Determine the [x, y] coordinate at the center of the cell enclosing the given text.  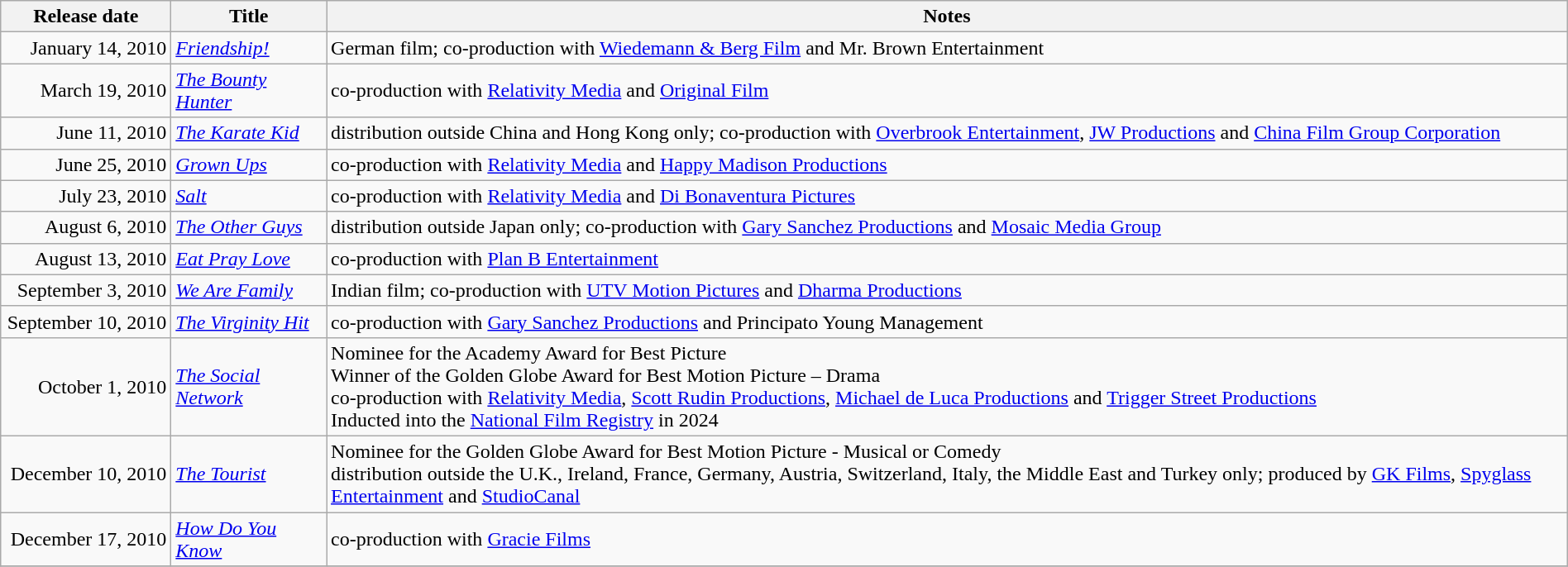
co-production with Relativity Media and Happy Madison Productions [948, 164]
co-production with Relativity Media and Original Film [948, 91]
We Are Family [249, 290]
co-production with Plan B Entertainment [948, 259]
Friendship! [249, 48]
October 1, 2010 [86, 387]
September 3, 2010 [86, 290]
June 25, 2010 [86, 164]
August 6, 2010 [86, 227]
German film; co-production with Wiedemann & Berg Film and Mr. Brown Entertainment [948, 48]
distribution outside Japan only; co-production with Gary Sanchez Productions and Mosaic Media Group [948, 227]
July 23, 2010 [86, 196]
Grown Ups [249, 164]
distribution outside China and Hong Kong only; co-production with Overbrook Entertainment, JW Productions and China Film Group Corporation [948, 133]
Title [249, 17]
August 13, 2010 [86, 259]
co-production with Gary Sanchez Productions and Principato Young Management [948, 322]
The Karate Kid [249, 133]
January 14, 2010 [86, 48]
Release date [86, 17]
September 10, 2010 [86, 322]
December 10, 2010 [86, 474]
June 11, 2010 [86, 133]
co-production with Relativity Media and Di Bonaventura Pictures [948, 196]
The Other Guys [249, 227]
The Virginity Hit [249, 322]
December 17, 2010 [86, 539]
Indian film; co-production with UTV Motion Pictures and Dharma Productions [948, 290]
How Do You Know [249, 539]
Salt [249, 196]
Eat Pray Love [249, 259]
co-production with Gracie Films [948, 539]
Notes [948, 17]
The Tourist [249, 474]
March 19, 2010 [86, 91]
The Social Network [249, 387]
The Bounty Hunter [249, 91]
